Identify which cell holds the provided text, then report its (x, y) central coordinate. 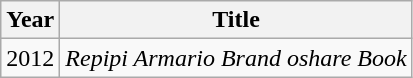
Repipi Armario Brand oshare Book (236, 58)
Year (30, 20)
Title (236, 20)
2012 (30, 58)
